Extract the [x, y] coordinate from the center of the cell holding the provided text.  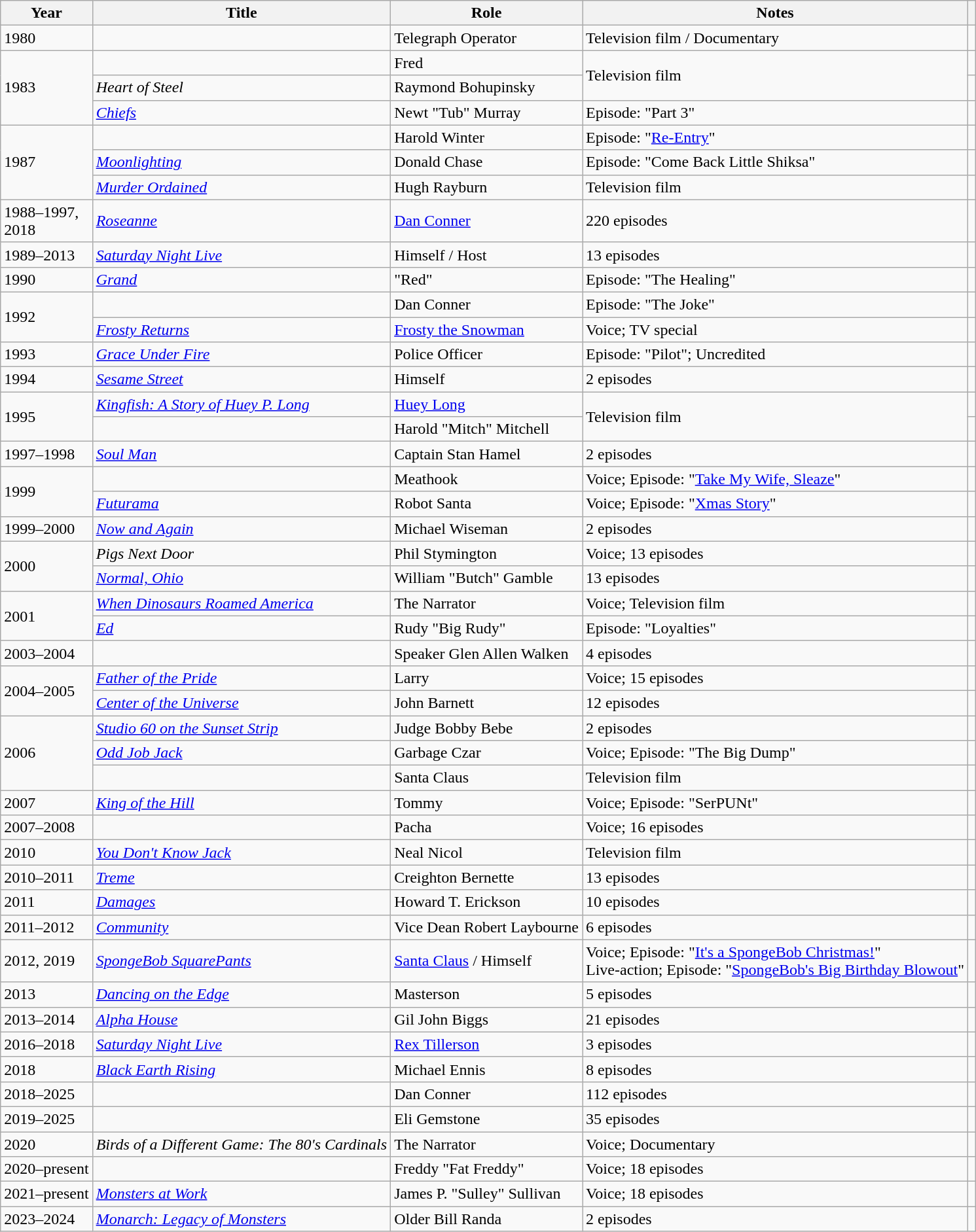
Captain Stan Hamel [487, 454]
2006 [46, 753]
2011 [46, 902]
1997–1998 [46, 454]
1987 [46, 162]
Chiefs [242, 113]
Dancing on the Edge [242, 994]
Creighton Bernette [487, 877]
"Red" [487, 279]
Role [487, 13]
2007 [46, 803]
2013 [46, 994]
Meathook [487, 479]
Birds of a Different Game: The 80's Cardinals [242, 1144]
Voice; TV special [775, 329]
Older Bill Randa [487, 1219]
John Barnett [487, 703]
Voice; Episode: "Xmas Story" [775, 504]
Father of the Pride [242, 678]
Huey Long [487, 404]
Voice; Episode: "Take My Wife, Sleaze" [775, 479]
Black Earth Rising [242, 1069]
Normal, Ohio [242, 578]
King of the Hill [242, 803]
4 episodes [775, 653]
Television film / Documentary [775, 38]
Santa Claus / Himself [487, 960]
112 episodes [775, 1094]
Studio 60 on the Sunset Strip [242, 728]
Rex Tillerson [487, 1044]
Newt "Tub" Murray [487, 113]
Harold Winter [487, 137]
Grand [242, 279]
Howard T. Erickson [487, 902]
Sesame Street [242, 379]
Hugh Rayburn [487, 187]
220 episodes [775, 221]
8 episodes [775, 1069]
2018–2025 [46, 1094]
Eli Gemstone [487, 1119]
Michael Wiseman [487, 529]
Heart of Steel [242, 88]
12 episodes [775, 703]
You Don't Know Jack [242, 853]
Moonlighting [242, 162]
Donald Chase [487, 162]
Voice; 13 episodes [775, 554]
1980 [46, 38]
When Dinosaurs Roamed America [242, 603]
Treme [242, 877]
Community [242, 927]
1995 [46, 417]
Episode: "Re-Entry" [775, 137]
Harold "Mitch" Mitchell [487, 429]
1994 [46, 379]
2010–2011 [46, 877]
Garbage Czar [487, 753]
2004–2005 [46, 690]
Year [46, 13]
Larry [487, 678]
Voice; Episode: "It's a SpongeBob Christmas!"Live-action; Episode: "SpongeBob's Big Birthday Blowout" [775, 960]
2012, 2019 [46, 960]
Rudy "Big Rudy" [487, 628]
Gil John Biggs [487, 1019]
1988–1997, 2018 [46, 221]
2018 [46, 1069]
6 episodes [775, 927]
Voice; 15 episodes [775, 678]
Center of the Universe [242, 703]
Vice Dean Robert Laybourne [487, 927]
Ed [242, 628]
2020–present [46, 1169]
1999–2000 [46, 529]
Pacha [487, 828]
2007–2008 [46, 828]
Episode: "Part 3" [775, 113]
Monarch: Legacy of Monsters [242, 1219]
Now and Again [242, 529]
Tommy [487, 803]
Speaker Glen Allen Walken [487, 653]
Frosty the Snowman [487, 329]
21 episodes [775, 1019]
35 episodes [775, 1119]
Santa Claus [487, 778]
Grace Under Fire [242, 355]
Futurama [242, 504]
SpongeBob SquarePants [242, 960]
Title [242, 13]
1983 [46, 88]
2016–2018 [46, 1044]
Voice; Episode: "SerPUNt" [775, 803]
Kingfish: A Story of Huey P. Long [242, 404]
Episode: "Pilot"; Uncredited [775, 355]
Monsters at Work [242, 1194]
Himself / Host [487, 255]
Voice; Episode: "The Big Dump" [775, 753]
Judge Bobby Bebe [487, 728]
Voice; Television film [775, 603]
3 episodes [775, 1044]
2011–2012 [46, 927]
2020 [46, 1144]
2021–present [46, 1194]
Freddy "Fat Freddy" [487, 1169]
Frosty Returns [242, 329]
Roseanne [242, 221]
Voice; 16 episodes [775, 828]
2019–2025 [46, 1119]
James P. "Sulley" Sullivan [487, 1194]
Damages [242, 902]
Episode: "The Joke" [775, 304]
Himself [487, 379]
Police Officer [487, 355]
Fred [487, 63]
10 episodes [775, 902]
Michael Ennis [487, 1069]
1999 [46, 491]
Odd Job Jack [242, 753]
1993 [46, 355]
1990 [46, 279]
Phil Stymington [487, 554]
2010 [46, 853]
Notes [775, 13]
Voice; Documentary [775, 1144]
Pigs Next Door [242, 554]
2013–2014 [46, 1019]
1992 [46, 317]
Episode: "Come Back Little Shiksa" [775, 162]
1989–2013 [46, 255]
Episode: "The Healing" [775, 279]
Raymond Bohupinsky [487, 88]
Episode: "Loyalties" [775, 628]
2003–2004 [46, 653]
2023–2024 [46, 1219]
Robot Santa [487, 504]
2000 [46, 566]
William "Butch" Gamble [487, 578]
2001 [46, 616]
Neal Nicol [487, 853]
Soul Man [242, 454]
Telegraph Operator [487, 38]
5 episodes [775, 994]
Masterson [487, 994]
Alpha House [242, 1019]
Murder Ordained [242, 187]
